Identify which cell holds the provided text, then report its [X, Y] central coordinate. 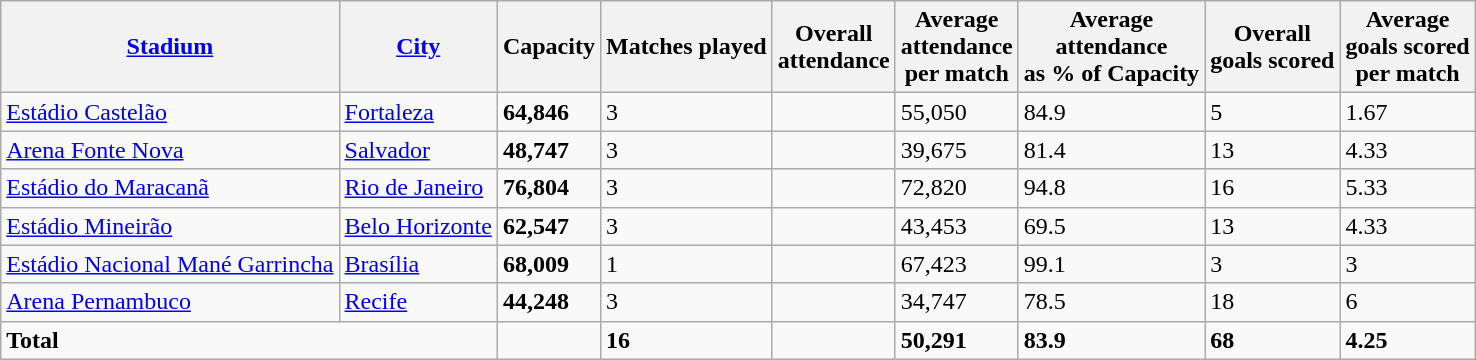
50,291 [956, 340]
84.9 [1111, 112]
62,547 [548, 226]
34,747 [956, 302]
68 [1272, 340]
1.67 [1408, 112]
Belo Horizonte [418, 226]
Arena Pernambuco [170, 302]
67,423 [956, 264]
City [418, 47]
78.5 [1111, 302]
81.4 [1111, 150]
4.25 [1408, 340]
Overallattendance [834, 47]
1 [686, 264]
Arena Fonte Nova [170, 150]
Averagegoals scoredper match [1408, 47]
48,747 [548, 150]
72,820 [956, 188]
Estádio do Maracanã [170, 188]
Total [250, 340]
5 [1272, 112]
Stadium [170, 47]
69.5 [1111, 226]
94.8 [1111, 188]
39,675 [956, 150]
55,050 [956, 112]
Estádio Nacional Mané Garrincha [170, 264]
Estádio Castelão [170, 112]
Overallgoals scored [1272, 47]
5.33 [1408, 188]
68,009 [548, 264]
6 [1408, 302]
18 [1272, 302]
43,453 [956, 226]
Brasília [418, 264]
Capacity [548, 47]
83.9 [1111, 340]
64,846 [548, 112]
76,804 [548, 188]
Matches played [686, 47]
Fortaleza [418, 112]
99.1 [1111, 264]
44,248 [548, 302]
Averageattendanceper match [956, 47]
Salvador [418, 150]
Rio de Janeiro [418, 188]
Estádio Mineirão [170, 226]
Averageattendanceas % of Capacity [1111, 47]
Recife [418, 302]
